For the text-containing cell, return its midpoint in [x, y] coordinate format. 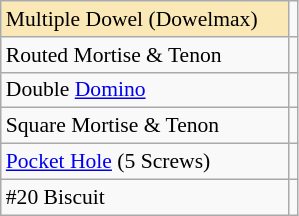
#20 Biscuit [145, 197]
Double Domino [145, 90]
Multiple Dowel (Dowelmax) [145, 19]
Routed Mortise & Tenon [145, 55]
Pocket Hole (5 Screws) [145, 162]
Square Mortise & Tenon [145, 126]
